Return the [X, Y] coordinate for the center point of the cell that contains the specified text.  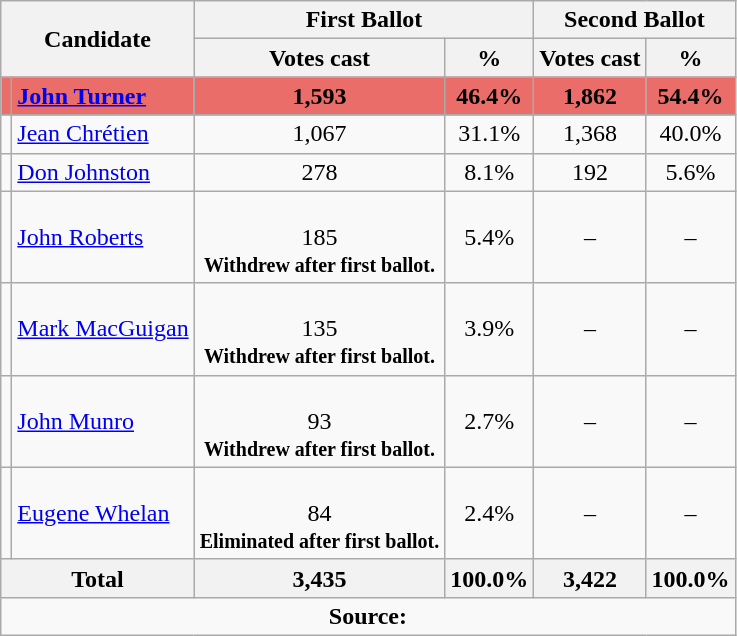
84Eliminated after first ballot. [320, 513]
192 [590, 172]
8.1% [490, 172]
3,435 [320, 578]
2.7% [490, 421]
Candidate [98, 39]
3.9% [490, 329]
1,593 [320, 96]
Jean Chrétien [103, 134]
46.4% [490, 96]
First Ballot [364, 20]
Eugene Whelan [103, 513]
1,862 [590, 96]
Second Ballot [634, 20]
Total [98, 578]
Don Johnston [103, 172]
1,067 [320, 134]
278 [320, 172]
93Withdrew after first ballot. [320, 421]
John Roberts [103, 237]
Source: [368, 616]
3,422 [590, 578]
John Turner [103, 96]
Mark MacGuigan [103, 329]
1,368 [590, 134]
2.4% [490, 513]
31.1% [490, 134]
54.4% [690, 96]
5.6% [690, 172]
John Munro [103, 421]
40.0% [690, 134]
185Withdrew after first ballot. [320, 237]
5.4% [490, 237]
135Withdrew after first ballot. [320, 329]
